From the cell containing the given text, extract its center point as (x, y) coordinate. 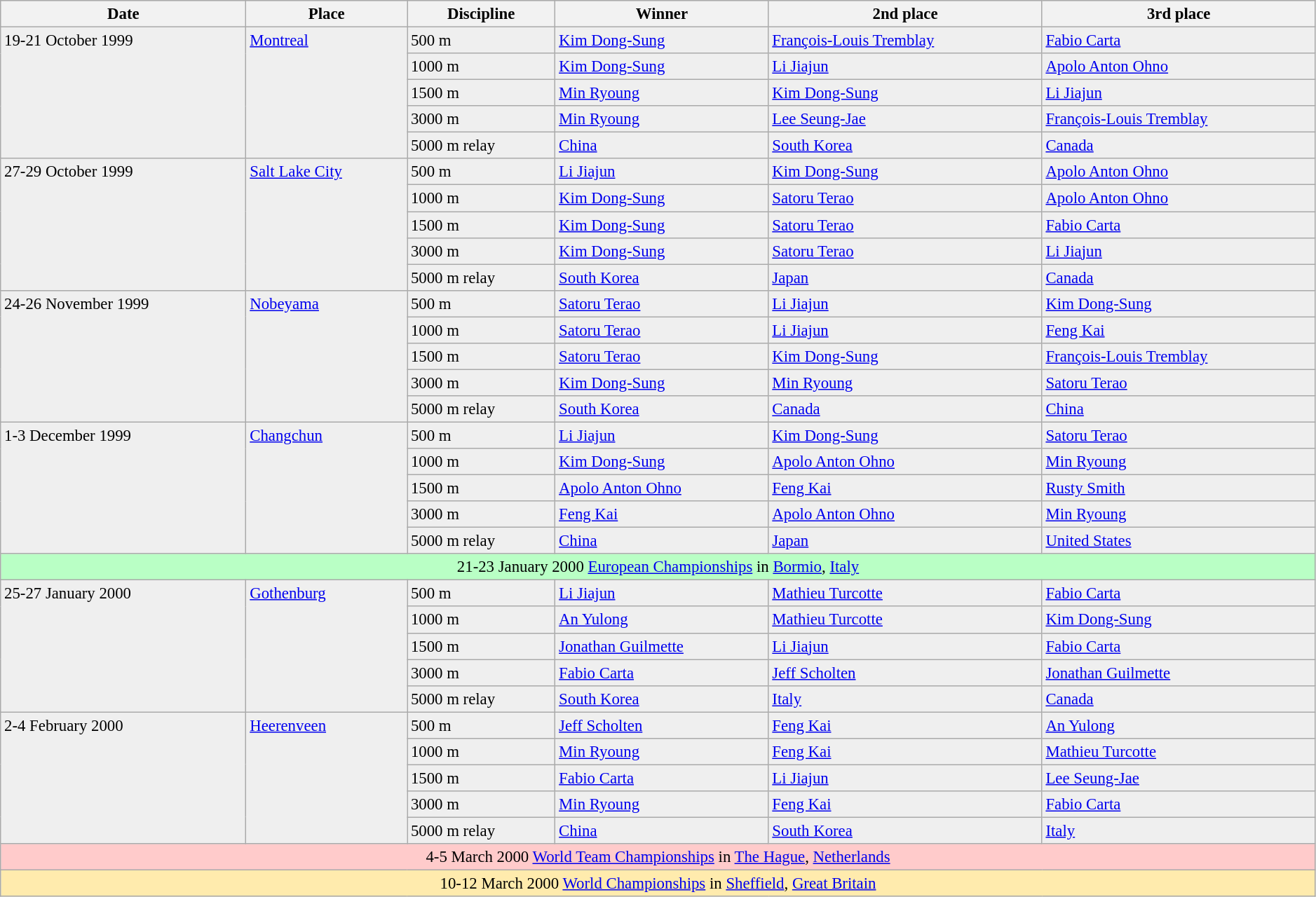
Salt Lake City (327, 224)
Rusty Smith (1179, 488)
2nd place (905, 14)
Discipline (481, 14)
19-21 October 1999 (123, 93)
United States (1179, 541)
4-5 March 2000 World Team Championships in The Hague, Netherlands (658, 857)
Date (123, 14)
Montreal (327, 93)
21-23 January 2000 European Championships in Bormio, Italy (658, 567)
25-27 January 2000 (123, 646)
1-3 December 1999 (123, 488)
24-26 November 1999 (123, 356)
Heerenveen (327, 778)
27-29 October 1999 (123, 224)
Changchun (327, 488)
Place (327, 14)
Nobeyama (327, 356)
10-12 March 2000 World Championships in Sheffield, Great Britain (658, 883)
Gothenburg (327, 646)
Winner (662, 14)
3rd place (1179, 14)
2-4 February 2000 (123, 778)
